Detect which cell encompasses the target text, then output its (X, Y) center coordinate. 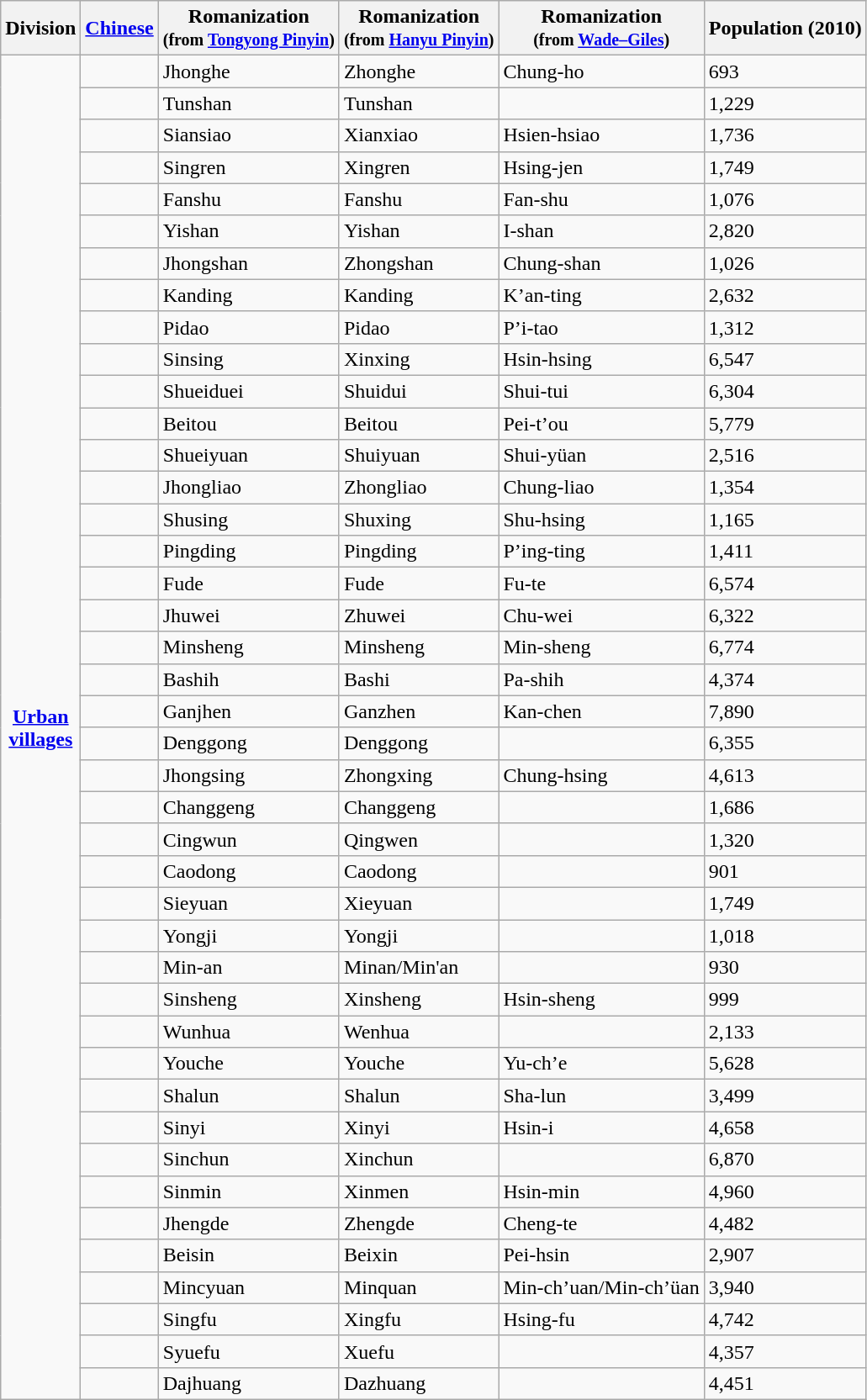
1,312 (785, 327)
4,960 (785, 1191)
2,820 (785, 231)
Romanization(from Wade–Giles) (601, 29)
6,355 (785, 743)
Hsin-sheng (601, 1000)
6,304 (785, 391)
Kan-chen (601, 711)
6,774 (785, 647)
Division (40, 29)
999 (785, 1000)
Xinmen (419, 1191)
Fan-shu (601, 199)
Syuefu (249, 1351)
Jhongshan (249, 263)
Chung-liao (601, 488)
3,499 (785, 1096)
1,076 (785, 199)
1,026 (785, 263)
Minan/Min'an (419, 968)
2,516 (785, 456)
Yu-ch’e (601, 1064)
Sinsing (249, 359)
Hsin-hsing (601, 359)
Chung-hsing (601, 775)
6,870 (785, 1160)
4,658 (785, 1128)
Fu-te (601, 584)
Xianxiao (419, 135)
2,133 (785, 1032)
Xuefu (419, 1351)
Qingwen (419, 839)
Cheng-te (601, 1223)
Chung-ho (601, 71)
1,320 (785, 839)
Romanization(from Hanyu Pinyin) (419, 29)
693 (785, 71)
Shusing (249, 520)
Zhongxing (419, 775)
Sieyuan (249, 903)
Pei-t’ou (601, 423)
Xinyi (419, 1128)
Min-ch’uan/Min-ch’üan (601, 1287)
4,357 (785, 1351)
Jhongliao (249, 488)
Sha-lun (601, 1096)
Urbanvillages (40, 728)
1,018 (785, 936)
K’an-ting (601, 295)
Dajhuang (249, 1383)
901 (785, 871)
Jhongsing (249, 775)
Sinchun (249, 1160)
Hsing-jen (601, 167)
1,229 (785, 103)
2,632 (785, 295)
Hsien-hsiao (601, 135)
Wunhua (249, 1032)
Shueiyuan (249, 456)
Jhengde (249, 1223)
7,890 (785, 711)
Ganjhen (249, 711)
1,686 (785, 807)
Pei-hsin (601, 1255)
1,411 (785, 552)
Shuidui (419, 391)
Mincyuan (249, 1287)
Xingfu (419, 1319)
Shueiduei (249, 391)
Chinese (119, 29)
6,547 (785, 359)
Xinchun (419, 1160)
4,613 (785, 775)
Jhuwei (249, 615)
P’i-tao (601, 327)
4,451 (785, 1383)
1,736 (785, 135)
Shui-tui (601, 391)
930 (785, 968)
4,742 (785, 1319)
Dazhuang (419, 1383)
Sinyi (249, 1128)
Xinxing (419, 359)
1,165 (785, 520)
Singren (249, 167)
6,322 (785, 615)
Min-sheng (601, 647)
5,779 (785, 423)
4,374 (785, 679)
6,574 (785, 584)
1,354 (785, 488)
I-shan (601, 231)
Zhonghe (419, 71)
3,940 (785, 1287)
Xingren (419, 167)
2,907 (785, 1255)
Pa-shih (601, 679)
Population (2010) (785, 29)
Shui-yüan (601, 456)
Zhongliao (419, 488)
Sinmin (249, 1191)
Beixin (419, 1255)
Singfu (249, 1319)
Hsin-i (601, 1128)
Cingwun (249, 839)
Ganzhen (419, 711)
Minquan (419, 1287)
Shu-hsing (601, 520)
Zhengde (419, 1223)
Xieyuan (419, 903)
P’ing-ting (601, 552)
Siansiao (249, 135)
Sinsheng (249, 1000)
Zhongshan (419, 263)
Hsin-min (601, 1191)
Chu-wei (601, 615)
Hsing-fu (601, 1319)
Shuiyuan (419, 456)
Bashih (249, 679)
Romanization(from Tongyong Pinyin) (249, 29)
Zhuwei (419, 615)
Jhonghe (249, 71)
Beisin (249, 1255)
Shuxing (419, 520)
4,482 (785, 1223)
Xinsheng (419, 1000)
Min-an (249, 968)
5,628 (785, 1064)
Wenhua (419, 1032)
Chung-shan (601, 263)
Bashi (419, 679)
